Search for the cell housing the specified text and yield its (x, y) center coordinate. 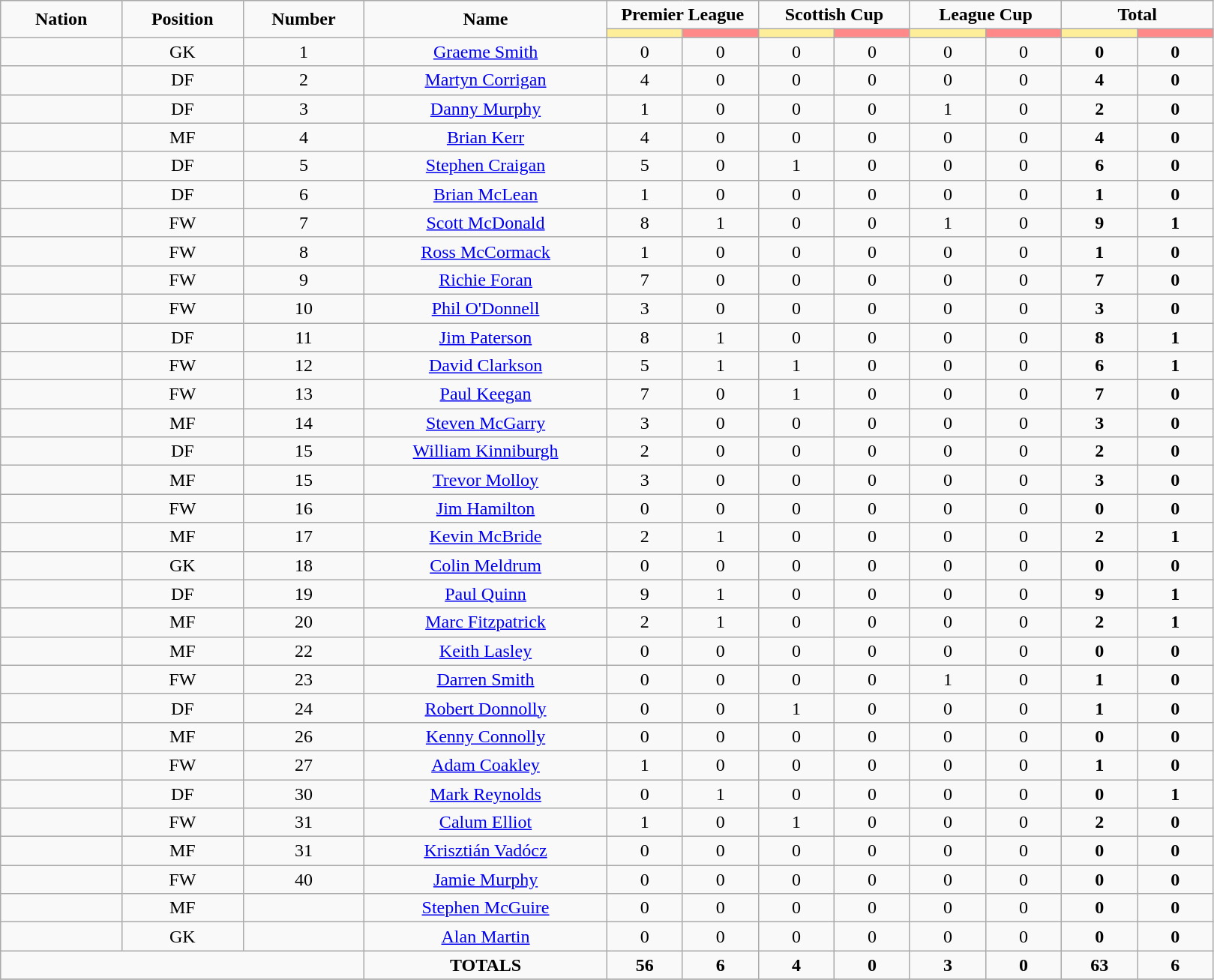
10 (304, 308)
Trevor Molloy (486, 480)
Marc Fitzpatrick (486, 622)
17 (304, 537)
24 (304, 708)
Jim Paterson (486, 337)
Steven McGarry (486, 423)
Brian Kerr (486, 137)
Brian McLean (486, 194)
19 (304, 594)
Jim Hamilton (486, 508)
Adam Coakley (486, 765)
Paul Quinn (486, 594)
23 (304, 679)
27 (304, 765)
Total (1138, 15)
Keith Lasley (486, 651)
16 (304, 508)
Martyn Corrigan (486, 80)
Name (486, 19)
Kevin McBride (486, 537)
Scott McDonald (486, 223)
Richie Foran (486, 280)
Mark Reynolds (486, 794)
Nation (61, 19)
20 (304, 622)
Jamie Murphy (486, 880)
Alan Martin (486, 937)
22 (304, 651)
League Cup (985, 15)
14 (304, 423)
Robert Donnolly (486, 708)
Graeme Smith (486, 52)
40 (304, 880)
Scottish Cup (834, 15)
Ross McCormack (486, 251)
26 (304, 736)
William Kinniburgh (486, 451)
Paul Keegan (486, 394)
Kenny Connolly (486, 736)
Danny Murphy (486, 109)
30 (304, 794)
56 (645, 965)
Position (182, 19)
Phil O'Donnell (486, 308)
TOTALS (486, 965)
63 (1099, 965)
Premier League (682, 15)
13 (304, 394)
Calum Elliot (486, 823)
11 (304, 337)
Stephen McGuire (486, 908)
David Clarkson (486, 366)
Darren Smith (486, 679)
12 (304, 366)
Number (304, 19)
Colin Meldrum (486, 565)
18 (304, 565)
Stephen Craigan (486, 166)
Krisztián Vadócz (486, 851)
